Return the (x, y) coordinate for the center point of the cell that contains the specified text.  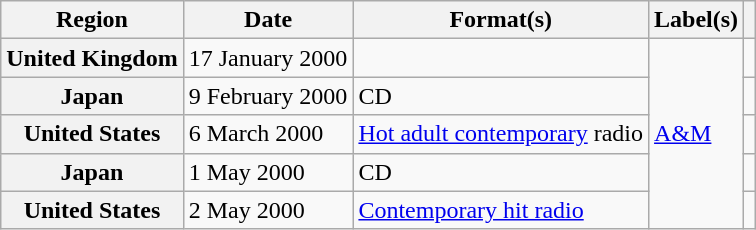
Contemporary hit radio (501, 210)
Hot adult contemporary radio (501, 134)
Date (268, 20)
9 February 2000 (268, 96)
Region (92, 20)
6 March 2000 (268, 134)
United Kingdom (92, 58)
1 May 2000 (268, 172)
17 January 2000 (268, 58)
2 May 2000 (268, 210)
A&M (696, 134)
Format(s) (501, 20)
Label(s) (696, 20)
